Pinpoint the cell where the given text exists, returning its [X, Y] midpoint coordinate. 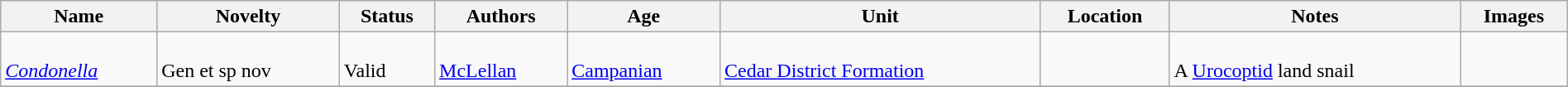
Authors [501, 17]
Name [79, 17]
Age [643, 17]
Images [1514, 17]
Valid [387, 60]
Gen et sp nov [248, 60]
Cedar District Formation [880, 60]
Status [387, 17]
Condonella [79, 60]
Unit [880, 17]
Location [1105, 17]
Notes [1315, 17]
Novelty [248, 17]
A Urocoptid land snail [1315, 60]
Campanian [643, 60]
McLellan [501, 60]
